Return [x, y] of the center of cell containing provided text 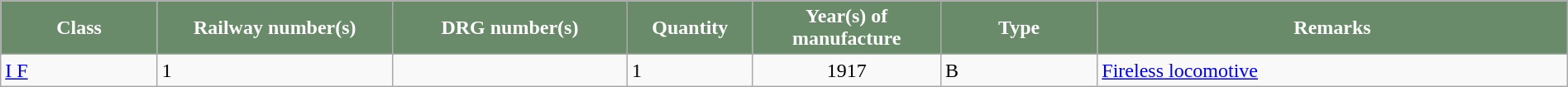
B [1019, 70]
1917 [847, 70]
Quantity [691, 28]
Railway number(s) [275, 28]
Type [1019, 28]
Remarks [1332, 28]
DRG number(s) [509, 28]
Year(s) of manufacture [847, 28]
Fireless locomotive [1332, 70]
I F [79, 70]
Class [79, 28]
